Identify which cell holds the provided text, then report its (x, y) central coordinate. 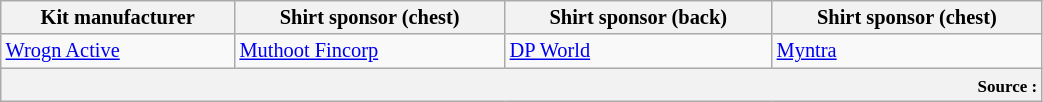
Shirt sponsor (back) (638, 17)
Myntra (907, 51)
Wrogn Active (118, 51)
DP World (638, 51)
Kit manufacturer (118, 17)
Muthoot Fincorp (370, 51)
Source : (522, 85)
